Determine the [X, Y] coordinate at the center of the cell enclosing the given text.  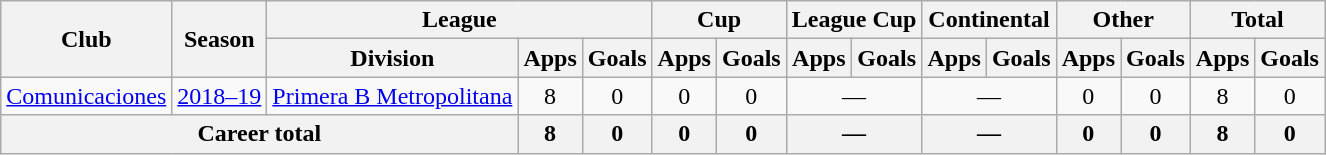
League [460, 20]
Continental [989, 20]
League Cup [854, 20]
2018–19 [220, 96]
Division [392, 58]
Career total [260, 134]
Comunicaciones [86, 96]
Total [1257, 20]
Primera B Metropolitana [392, 96]
Club [86, 39]
Other [1123, 20]
Cup [719, 20]
Season [220, 39]
